Extract the (X, Y) coordinate from the center of the cell holding the provided text.  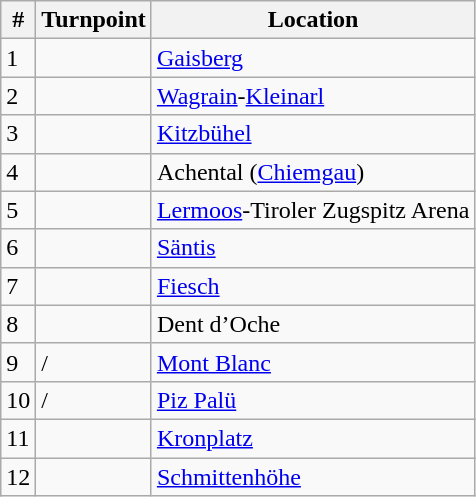
Kitzbühel (312, 134)
Turnpoint (94, 20)
8 (18, 324)
Piz Palü (312, 400)
Location (312, 20)
1 (18, 58)
Dent d’Oche (312, 324)
Mont Blanc (312, 362)
10 (18, 400)
Achental (Chiemgau) (312, 172)
Wagrain-Kleinarl (312, 96)
Kronplatz (312, 438)
# (18, 20)
12 (18, 477)
Fiesch (312, 286)
5 (18, 210)
9 (18, 362)
Säntis (312, 248)
7 (18, 286)
Lermoos-Tiroler Zugspitz Arena (312, 210)
Schmittenhöhe (312, 477)
2 (18, 96)
11 (18, 438)
4 (18, 172)
Gaisberg (312, 58)
6 (18, 248)
3 (18, 134)
